Extract the (X, Y) coordinate from the center of the cell holding the provided text.  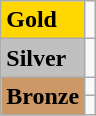
Silver (43, 58)
Gold (43, 20)
Bronze (43, 96)
